Detect which cell encompasses the target text, then output its (X, Y) center coordinate. 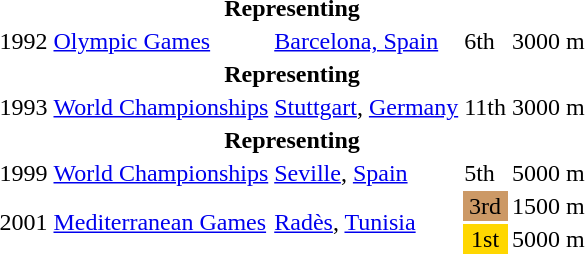
1st (486, 239)
Barcelona, Spain (366, 41)
Stuttgart, Germany (366, 107)
3rd (486, 206)
5th (486, 173)
11th (486, 107)
Seville, Spain (366, 173)
Mediterranean Games (161, 222)
Radès, Tunisia (366, 222)
Olympic Games (161, 41)
6th (486, 41)
